From the cell containing the given text, extract its center point as [X, Y] coordinate. 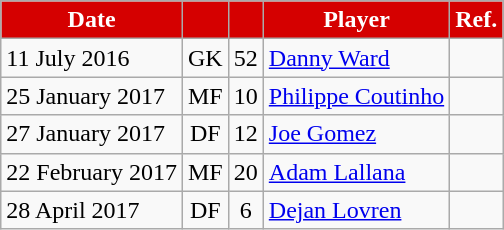
28 April 2017 [92, 210]
11 July 2016 [92, 58]
20 [246, 172]
Ref. [476, 20]
27 January 2017 [92, 134]
Joe Gomez [356, 134]
Danny Ward [356, 58]
12 [246, 134]
Dejan Lovren [356, 210]
Adam Lallana [356, 172]
Philippe Coutinho [356, 96]
Date [92, 20]
6 [246, 210]
Player [356, 20]
52 [246, 58]
22 February 2017 [92, 172]
GK [205, 58]
10 [246, 96]
25 January 2017 [92, 96]
